Extract the [x, y] coordinate from the center of the cell holding the provided text.  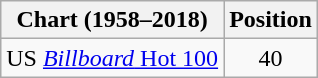
US Billboard Hot 100 [112, 58]
40 [271, 58]
Position [271, 20]
Chart (1958–2018) [112, 20]
